For the text-containing cell, return its midpoint in (x, y) coordinate format. 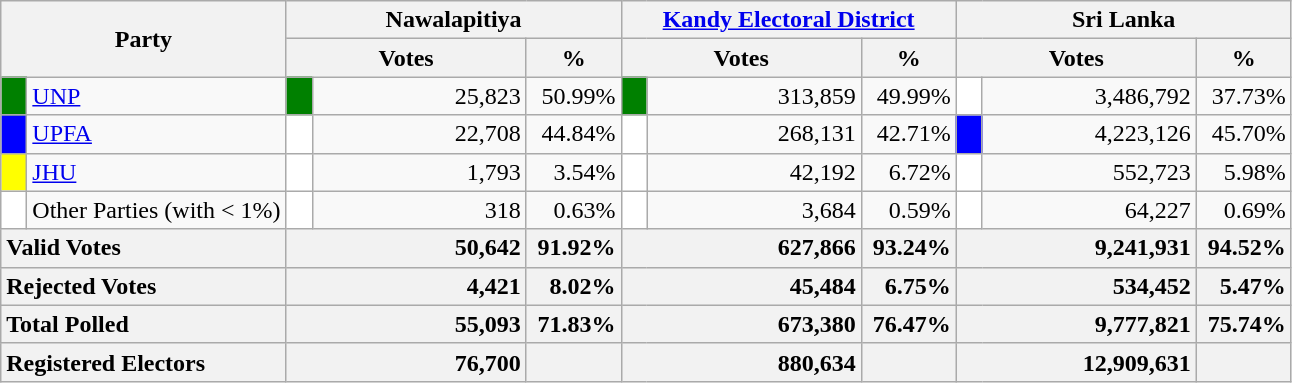
9,241,931 (1076, 248)
75.74% (1244, 324)
JHU (156, 172)
8.02% (574, 286)
880,634 (741, 362)
3.54% (574, 172)
552,723 (1089, 172)
94.52% (1244, 248)
Nawalapitiya (454, 20)
6.72% (908, 172)
Other Parties (with < 1%) (156, 210)
Rejected Votes (144, 286)
22,708 (419, 134)
37.73% (1244, 96)
313,859 (754, 96)
55,093 (406, 324)
3,486,792 (1089, 96)
45,484 (741, 286)
5.47% (1244, 286)
1,793 (419, 172)
0.59% (908, 210)
76.47% (908, 324)
268,131 (754, 134)
Registered Electors (144, 362)
4,421 (406, 286)
Valid Votes (144, 248)
76,700 (406, 362)
9,777,821 (1076, 324)
49.99% (908, 96)
91.92% (574, 248)
42.71% (908, 134)
3,684 (754, 210)
5.98% (1244, 172)
UNP (156, 96)
12,909,631 (1076, 362)
50.99% (574, 96)
627,866 (741, 248)
Total Polled (144, 324)
25,823 (419, 96)
318 (419, 210)
Kandy Electoral District (788, 20)
50,642 (406, 248)
93.24% (908, 248)
4,223,126 (1089, 134)
UPFA (156, 134)
Sri Lanka (1124, 20)
534,452 (1076, 286)
71.83% (574, 324)
0.63% (574, 210)
64,227 (1089, 210)
45.70% (1244, 134)
0.69% (1244, 210)
42,192 (754, 172)
6.75% (908, 286)
673,380 (741, 324)
Party (144, 39)
44.84% (574, 134)
